Return [x, y] of the center of cell containing provided text 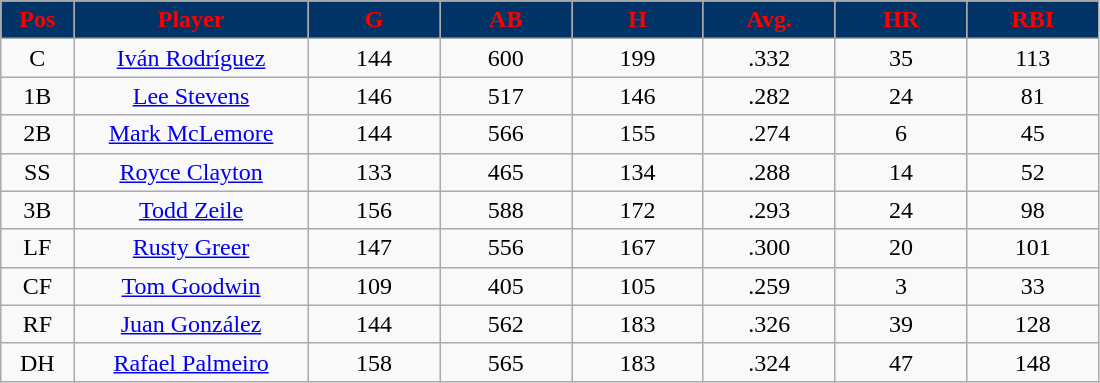
33 [1033, 286]
Player [191, 20]
199 [638, 58]
.282 [769, 96]
566 [506, 134]
.300 [769, 248]
405 [506, 286]
.293 [769, 210]
109 [374, 286]
20 [901, 248]
565 [506, 362]
81 [1033, 96]
556 [506, 248]
147 [374, 248]
517 [506, 96]
35 [901, 58]
Juan González [191, 324]
105 [638, 286]
SS [38, 172]
1B [38, 96]
156 [374, 210]
465 [506, 172]
45 [1033, 134]
.332 [769, 58]
Royce Clayton [191, 172]
172 [638, 210]
3B [38, 210]
600 [506, 58]
DH [38, 362]
Todd Zeile [191, 210]
134 [638, 172]
148 [1033, 362]
RF [38, 324]
52 [1033, 172]
C [38, 58]
CF [38, 286]
47 [901, 362]
133 [374, 172]
AB [506, 20]
LF [38, 248]
98 [1033, 210]
155 [638, 134]
2B [38, 134]
H [638, 20]
RBI [1033, 20]
Rafael Palmeiro [191, 362]
.324 [769, 362]
167 [638, 248]
.259 [769, 286]
158 [374, 362]
.326 [769, 324]
Tom Goodwin [191, 286]
Rusty Greer [191, 248]
6 [901, 134]
39 [901, 324]
Iván Rodríguez [191, 58]
14 [901, 172]
.288 [769, 172]
HR [901, 20]
113 [1033, 58]
588 [506, 210]
G [374, 20]
101 [1033, 248]
Pos [38, 20]
Mark McLemore [191, 134]
3 [901, 286]
Avg. [769, 20]
.274 [769, 134]
562 [506, 324]
128 [1033, 324]
Lee Stevens [191, 96]
